Determine the (x, y) coordinate at the center of the cell enclosing the given text.  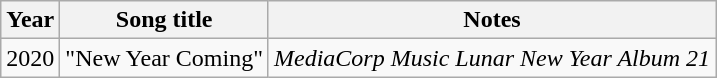
Year (30, 20)
"New Year Coming" (164, 58)
Notes (492, 20)
MediaCorp Music Lunar New Year Album 21 (492, 58)
Song title (164, 20)
2020 (30, 58)
